Capture the cell that displays the provided text and extract its [x, y] central coordinate. 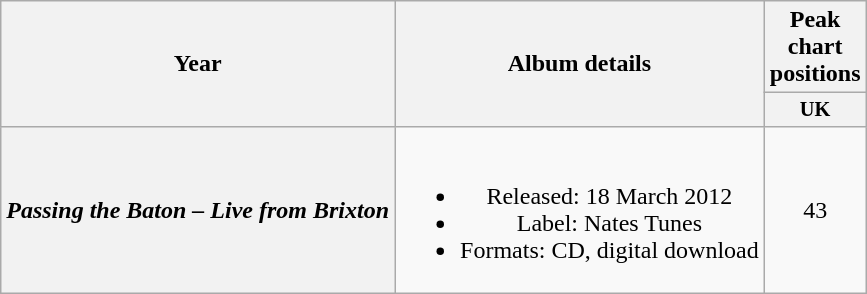
Released: 18 March 2012Label: Nates TunesFormats: CD, digital download [580, 210]
Year [198, 64]
Album details [580, 64]
Peak chart positions [815, 47]
43 [815, 210]
Passing the Baton – Live from Brixton [198, 210]
UK [815, 110]
